Provide the (X, Y) coordinate of the cell's center where the given text is located.  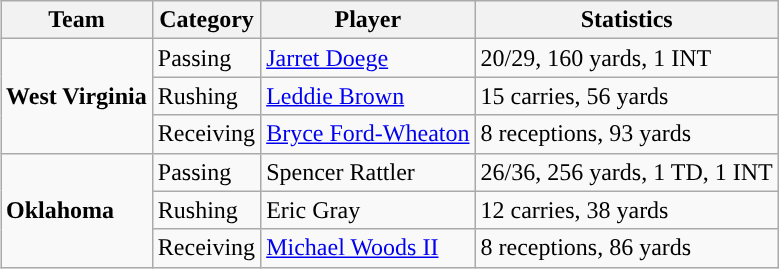
West Virginia (77, 96)
Spencer Rattler (368, 172)
Team (77, 20)
8 receptions, 86 yards (626, 248)
Bryce Ford-Wheaton (368, 134)
26/36, 256 yards, 1 TD, 1 INT (626, 172)
Oklahoma (77, 210)
8 receptions, 93 yards (626, 134)
20/29, 160 yards, 1 INT (626, 58)
Player (368, 20)
Michael Woods II (368, 248)
Jarret Doege (368, 58)
Category (206, 20)
Leddie Brown (368, 96)
12 carries, 38 yards (626, 210)
15 carries, 56 yards (626, 96)
Eric Gray (368, 210)
Statistics (626, 20)
